Provide the [x, y] coordinate of the cell's center where the given text is located.  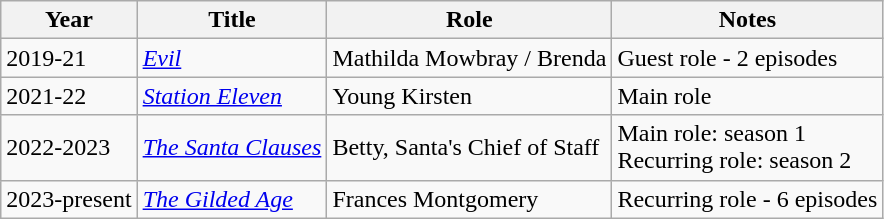
Young Kirsten [470, 96]
2021-22 [69, 96]
Year [69, 20]
Guest role - 2 episodes [748, 58]
The Gilded Age [232, 199]
Role [470, 20]
Frances Montgomery [470, 199]
Station Eleven [232, 96]
Recurring role - 6 episodes [748, 199]
2022-2023 [69, 148]
2019-21 [69, 58]
Title [232, 20]
Betty, Santa's Chief of Staff [470, 148]
Main role: season 1Recurring role: season 2 [748, 148]
Notes [748, 20]
Main role [748, 96]
Evil [232, 58]
The Santa Clauses [232, 148]
Mathilda Mowbray / Brenda [470, 58]
2023-present [69, 199]
